Return the [X, Y] coordinate for the center point of the cell that contains the specified text.  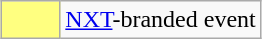
NXT-branded event [160, 20]
